Detect which cell encompasses the target text, then output its (X, Y) center coordinate. 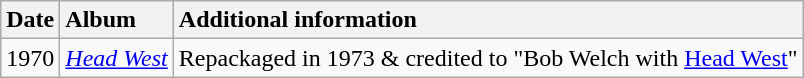
Head West (117, 58)
Album (117, 20)
Repackaged in 1973 & credited to "Bob Welch with Head West" (488, 58)
1970 (30, 58)
Additional information (488, 20)
Date (30, 20)
